Locate the cell with the specified text and output its [X, Y] center coordinate. 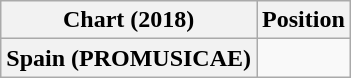
Spain (PROMUSICAE) [129, 58]
Position [304, 20]
Chart (2018) [129, 20]
